Extract the [X, Y] coordinate from the center of the cell holding the provided text.  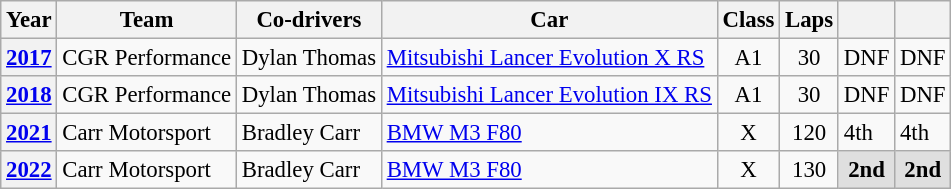
Class [748, 20]
2017 [29, 58]
Laps [810, 20]
2022 [29, 170]
Co-drivers [308, 20]
Mitsubishi Lancer Evolution IX RS [549, 95]
130 [810, 170]
120 [810, 133]
Year [29, 20]
2021 [29, 133]
Car [549, 20]
Mitsubishi Lancer Evolution X RS [549, 58]
2018 [29, 95]
Team [147, 20]
